Capture the cell that displays the provided text and extract its (x, y) central coordinate. 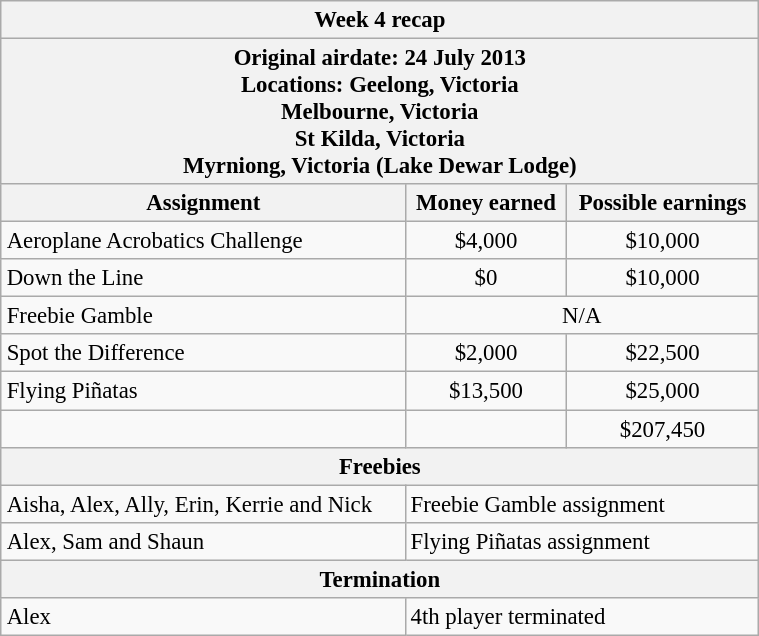
Down the Line (203, 278)
N/A (582, 316)
4th player terminated (582, 616)
Money earned (486, 203)
Aisha, Alex, Ally, Erin, Kerrie and Nick (203, 504)
$25,000 (663, 391)
Freebie Gamble assignment (582, 504)
$0 (486, 278)
Possible earnings (663, 203)
Freebies (380, 466)
Aeroplane Acrobatics Challenge (203, 241)
Freebie Gamble (203, 316)
$4,000 (486, 241)
$207,450 (663, 429)
Spot the Difference (203, 353)
Alex (203, 616)
Flying Piñatas (203, 391)
$13,500 (486, 391)
Termination (380, 579)
$2,000 (486, 353)
Week 4 recap (380, 20)
Original airdate: 24 July 2013Locations: Geelong, VictoriaMelbourne, VictoriaSt Kilda, VictoriaMyrniong, Victoria (Lake Dewar Lodge) (380, 111)
Assignment (203, 203)
Flying Piñatas assignment (582, 541)
$22,500 (663, 353)
Alex, Sam and Shaun (203, 541)
